From the cell containing the given text, extract its center point as (X, Y) coordinate. 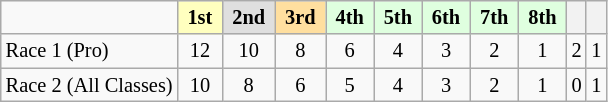
5th (398, 17)
5 (350, 85)
7th (494, 17)
Race 1 (Pro) (90, 51)
0 (577, 85)
12 (200, 51)
6th (446, 17)
2nd (248, 17)
3rd (300, 17)
Race 2 (All Classes) (90, 85)
1st (200, 17)
8th (542, 17)
4th (350, 17)
